Identify which cell holds the provided text, then report its [X, Y] central coordinate. 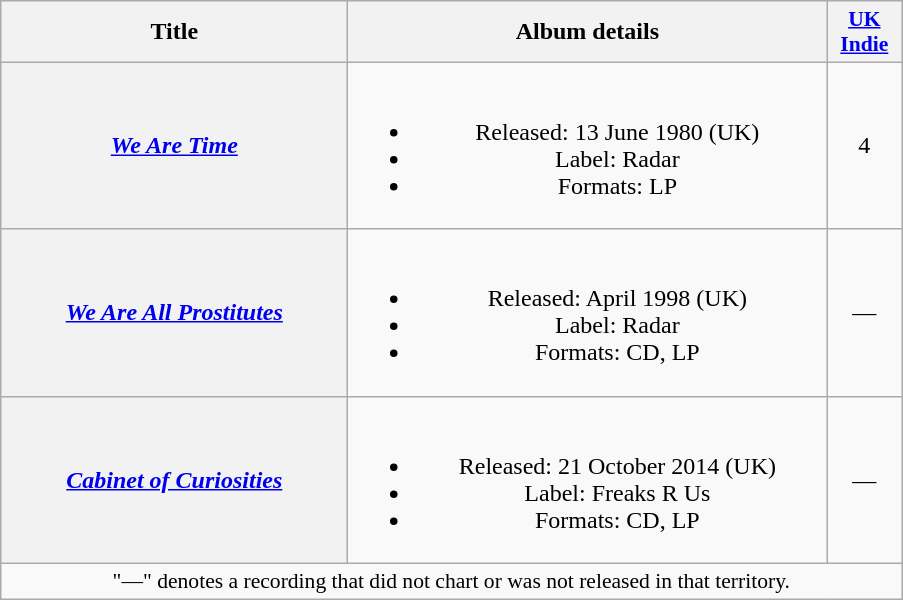
Cabinet of Curiosities [174, 480]
Released: 21 October 2014 (UK)Label: Freaks R UsFormats: CD, LP [588, 480]
4 [864, 146]
Title [174, 32]
Released: 13 June 1980 (UK)Label: RadarFormats: LP [588, 146]
Album details [588, 32]
We Are Time [174, 146]
Released: April 1998 (UK)Label: RadarFormats: CD, LP [588, 312]
UK Indie [864, 32]
"—" denotes a recording that did not chart or was not released in that territory. [452, 581]
We Are All Prostitutes [174, 312]
